Extract the [X, Y] coordinate from the center of the cell holding the provided text.  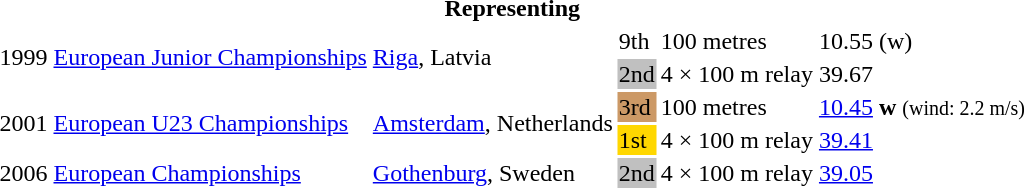
Amsterdam, Netherlands [492, 124]
Gothenburg, Sweden [492, 173]
9th [636, 41]
3rd [636, 107]
European Junior Championships [210, 58]
European Championships [210, 173]
Riga, Latvia [492, 58]
European U23 Championships [210, 124]
1st [636, 140]
